Find where the given text appears and provide that cell's center as [x, y] coordinate. 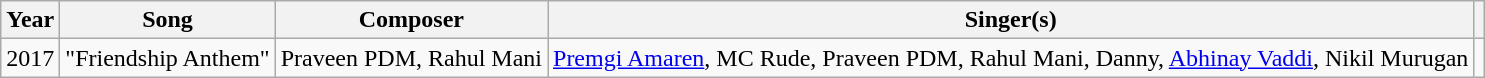
Song [168, 20]
2017 [30, 58]
Singer(s) [1011, 20]
Composer [411, 20]
"Friendship Anthem" [168, 58]
Premgi Amaren, MC Rude, Praveen PDM, Rahul Mani, Danny, Abhinay Vaddi, Nikil Murugan [1011, 58]
Year [30, 20]
Praveen PDM, Rahul Mani [411, 58]
